Scan for the cell matching the given text and deliver its [x, y] coordinate at center. 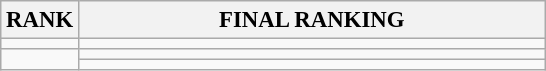
FINAL RANKING [312, 20]
RANK [40, 20]
